For the text-containing cell, return its midpoint in [x, y] coordinate format. 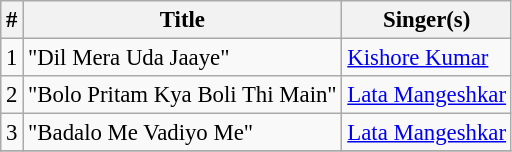
1 [12, 58]
"Bolo Pritam Kya Boli Thi Main" [182, 95]
Title [182, 20]
"Badalo Me Vadiyo Me" [182, 133]
Kishore Kumar [426, 58]
2 [12, 95]
Singer(s) [426, 20]
# [12, 20]
3 [12, 133]
"Dil Mera Uda Jaaye" [182, 58]
